Provide the (X, Y) coordinate of the cell's center where the given text is located.  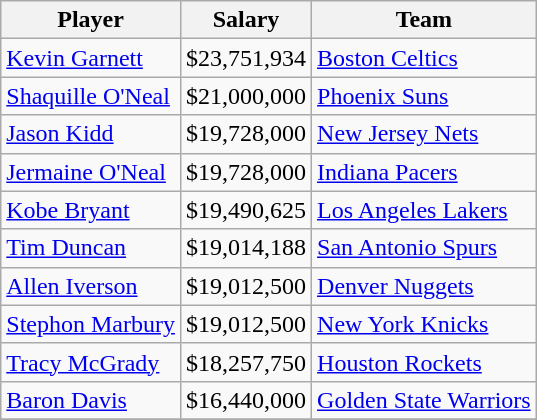
Golden State Warriors (424, 400)
Kobe Bryant (91, 210)
Phoenix Suns (424, 96)
Team (424, 20)
$19,490,625 (246, 210)
$19,014,188 (246, 248)
Jason Kidd (91, 134)
Tim Duncan (91, 248)
San Antonio Spurs (424, 248)
Baron Davis (91, 400)
New Jersey Nets (424, 134)
Shaquille O'Neal (91, 96)
$21,000,000 (246, 96)
Kevin Garnett (91, 58)
Houston Rockets (424, 362)
Boston Celtics (424, 58)
Salary (246, 20)
Jermaine O'Neal (91, 172)
Allen Iverson (91, 286)
Los Angeles Lakers (424, 210)
Stephon Marbury (91, 324)
$16,440,000 (246, 400)
$18,257,750 (246, 362)
Player (91, 20)
$23,751,934 (246, 58)
Tracy McGrady (91, 362)
New York Knicks (424, 324)
Indiana Pacers (424, 172)
Denver Nuggets (424, 286)
